Return (X, Y) of the center of cell containing provided text 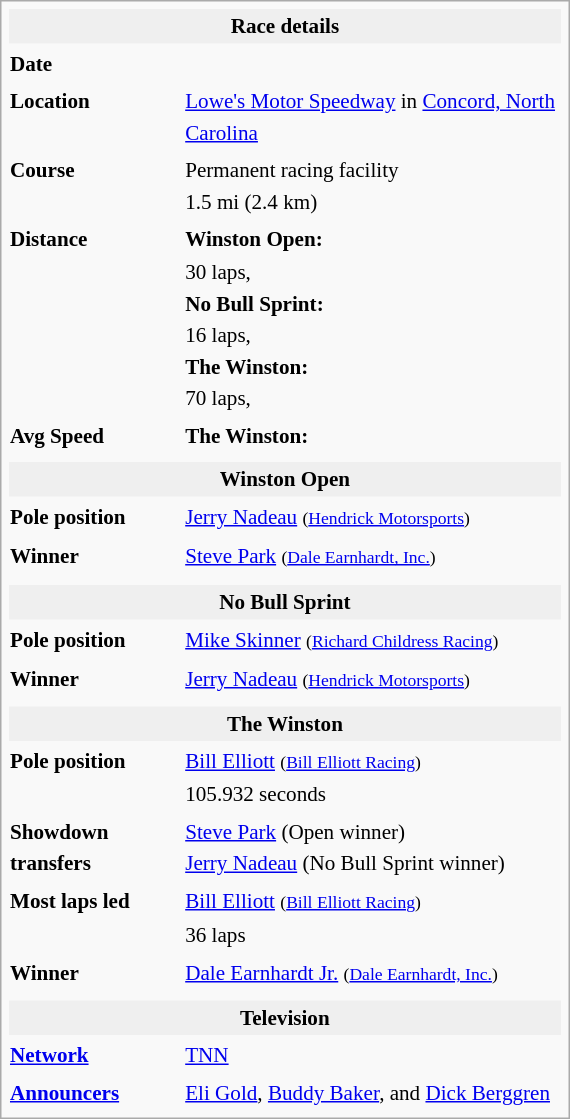
Mike Skinner (Richard Childress Racing) (373, 640)
Location (94, 117)
The Winston: (373, 436)
Network (94, 1056)
The Winston (284, 724)
Steve Park (Dale Earnhardt, Inc.) (373, 557)
TNN (373, 1056)
Winston Open (284, 480)
Avg Speed (94, 436)
Bill Elliott (Bill Elliott Racing)105.932 seconds (373, 778)
Dale Earnhardt Jr. (Dale Earnhardt, Inc.) (373, 973)
Showdown transfers (94, 848)
Date (94, 64)
Course (94, 186)
Television (284, 1018)
Permanent racing facility1.5 mi (2.4 km) (373, 186)
Most laps led (94, 918)
Race details (284, 26)
Eli Gold, Buddy Baker, and Dick Berggren (373, 1092)
Bill Elliott (Bill Elliott Racing)36 laps (373, 918)
Steve Park (Open winner)Jerry Nadeau (No Bull Sprint winner) (373, 848)
Announcers (94, 1092)
No Bull Sprint (284, 602)
Distance (94, 320)
Winston Open:30 laps, No Bull Sprint:16 laps, The Winston:70 laps, (373, 320)
Lowe's Motor Speedway in Concord, North Carolina (373, 117)
